Scan for the cell matching the given text and deliver its [x, y] coordinate at center. 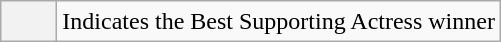
Indicates the Best Supporting Actress winner [279, 22]
